Return [x, y] of the center of cell containing provided text 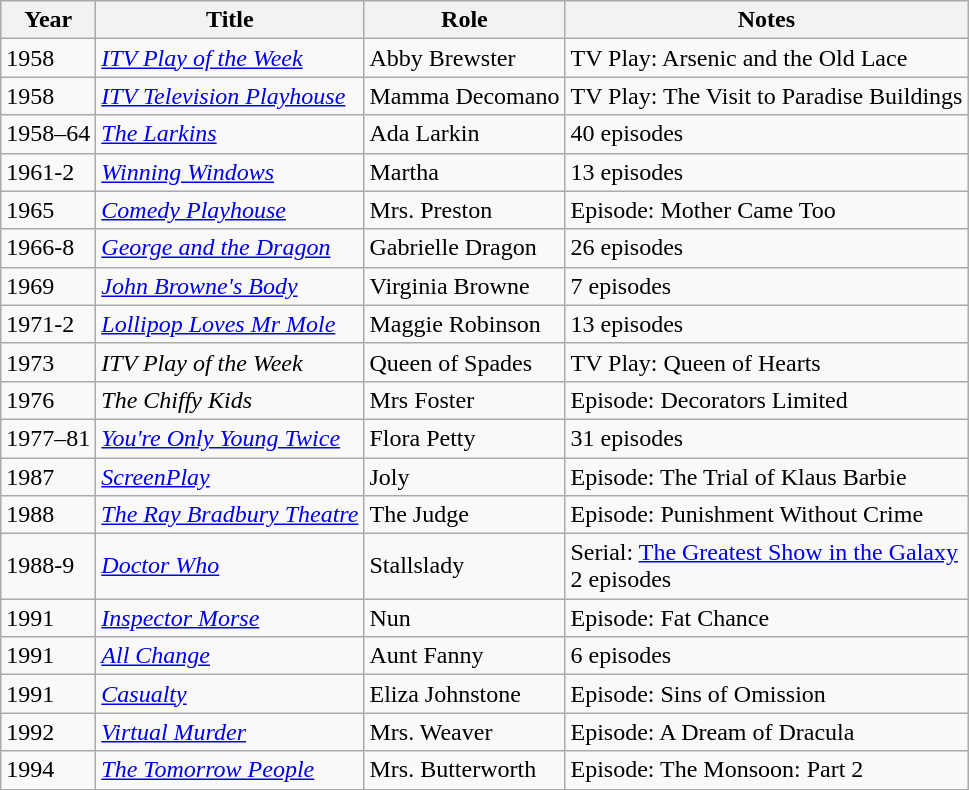
1987 [48, 477]
Mrs Foster [464, 400]
Casualty [230, 694]
The Chiffy Kids [230, 400]
40 episodes [766, 134]
1988 [48, 515]
Role [464, 20]
1961-2 [48, 172]
1976 [48, 400]
Virtual Murder [230, 732]
The Larkins [230, 134]
Episode: Sins of Omission [766, 694]
Gabrielle Dragon [464, 248]
1969 [48, 286]
Episode: Mother Came Too [766, 210]
1973 [48, 362]
1965 [48, 210]
All Change [230, 656]
Virginia Browne [464, 286]
Notes [766, 20]
Joly [464, 477]
TV Play: Arsenic and the Old Lace [766, 58]
Ada Larkin [464, 134]
Inspector Morse [230, 618]
1971-2 [48, 324]
1994 [48, 770]
Doctor Who [230, 566]
Lollipop Loves Mr Mole [230, 324]
Mamma Decomano [464, 96]
TV Play: The Visit to Paradise Buildings [766, 96]
Eliza Johnstone [464, 694]
6 episodes [766, 656]
The Judge [464, 515]
1988-9 [48, 566]
Episode: The Monsoon: Part 2 [766, 770]
Episode: Decorators Limited [766, 400]
Queen of Spades [464, 362]
ScreenPlay [230, 477]
Flora Petty [464, 438]
Winning Windows [230, 172]
Episode: Fat Chance [766, 618]
ITV Television Playhouse [230, 96]
Episode: A Dream of Dracula [766, 732]
1958–64 [48, 134]
26 episodes [766, 248]
TV Play: Queen of Hearts [766, 362]
The Tomorrow People [230, 770]
Comedy Playhouse [230, 210]
Episode: Punishment Without Crime [766, 515]
Title [230, 20]
Mrs. Weaver [464, 732]
You're Only Young Twice [230, 438]
Serial: The Greatest Show in the Galaxy2 episodes [766, 566]
Maggie Robinson [464, 324]
1977–81 [48, 438]
Martha [464, 172]
Mrs. Preston [464, 210]
George and the Dragon [230, 248]
Stallslady [464, 566]
Episode: The Trial of Klaus Barbie [766, 477]
The Ray Bradbury Theatre [230, 515]
Aunt Fanny [464, 656]
1966-8 [48, 248]
Mrs. Butterworth [464, 770]
7 episodes [766, 286]
Year [48, 20]
Nun [464, 618]
31 episodes [766, 438]
Abby Brewster [464, 58]
John Browne's Body [230, 286]
1992 [48, 732]
